Find where the given text appears and provide that cell's center as (X, Y) coordinate. 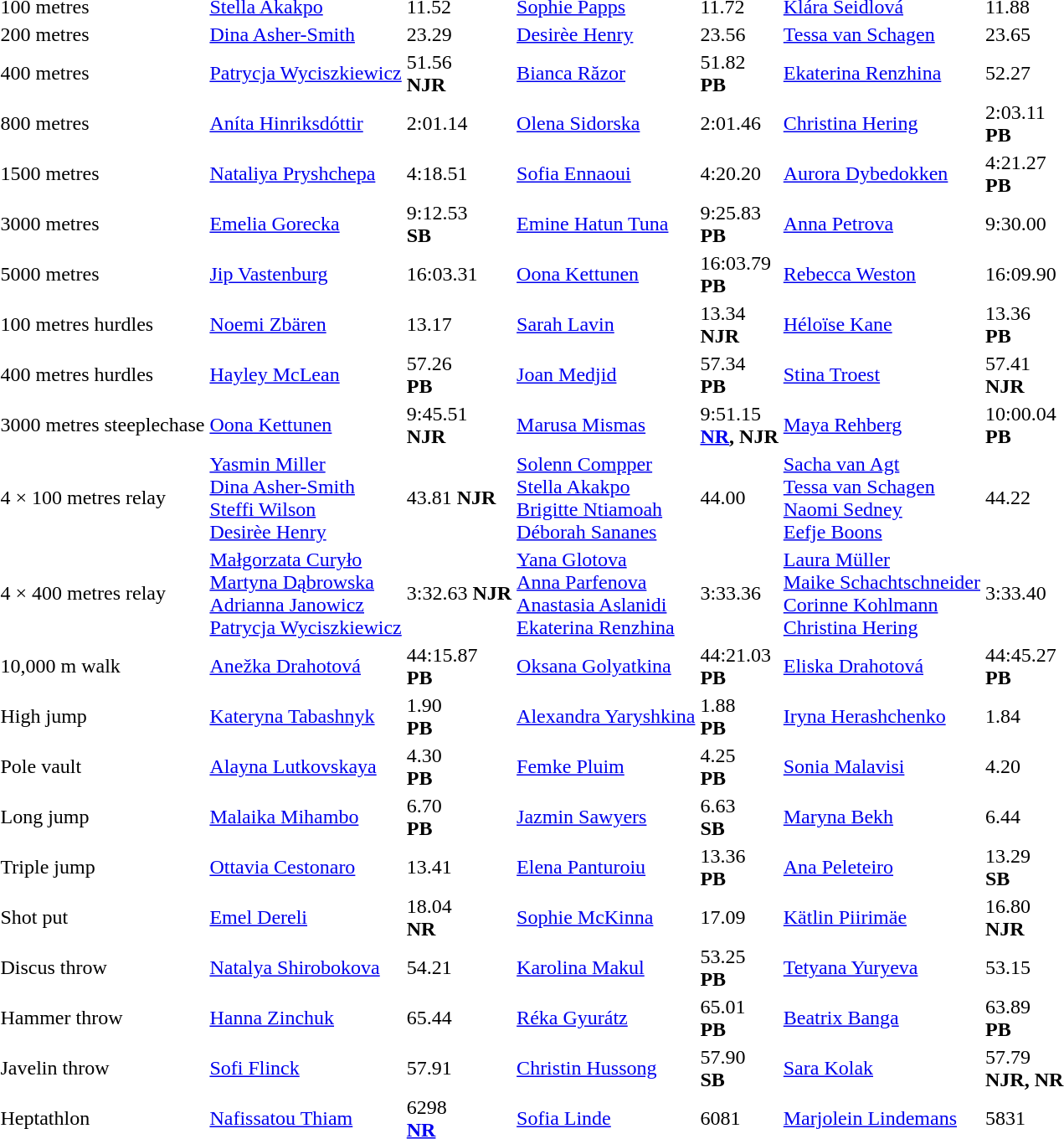
2:03.11PB (1024, 124)
63.89PB (1024, 1018)
52.27 (1024, 74)
53.25PB (739, 968)
23.29 (459, 34)
Sonia Malavisi (882, 767)
44.00 (739, 497)
Tessa van Schagen (882, 34)
Olena Sidorska (606, 124)
Héloïse Kane (882, 325)
Sofi Flinck (306, 1069)
53.15 (1024, 968)
6.63SB (739, 817)
Kateryna Tabashnyk (306, 717)
23.65 (1024, 34)
13.29SB (1024, 868)
4.30PB (459, 767)
16:03.31 (459, 275)
Solenn CompperStella AkakpoBrigitte NtiamoahDéborah Sananes (606, 497)
Réka Gyurátz (606, 1018)
4.25PB (739, 767)
44:21.03PB (739, 667)
Małgorzata CuryłoMartyna DąbrowskaAdrianna JanowiczPatrycja Wyciszkiewicz (306, 593)
13.41 (459, 868)
44:45.27PB (1024, 667)
Jazmin Sawyers (606, 817)
9:51.15NR, NJR (739, 425)
23.56 (739, 34)
Alexandra Yaryshkina (606, 717)
9:25.83PB (739, 224)
17.09 (739, 918)
2:01.14 (459, 124)
Emelia Gorecka (306, 224)
Karolina Makul (606, 968)
4:18.51 (459, 174)
Patrycja Wyciszkiewicz (306, 74)
Anežka Drahotová (306, 667)
3:33.40 (1024, 593)
Aníta Hinriksdóttir (306, 124)
Sara Kolak (882, 1069)
10:00.04PB (1024, 425)
57.90SB (739, 1069)
57.26PB (459, 375)
2:01.46 (739, 124)
Kätlin Piirimäe (882, 918)
57.34PB (739, 375)
Ottavia Cestonaro (306, 868)
Sophie McKinna (606, 918)
Rebecca Weston (882, 275)
Oksana Golyatkina (606, 667)
Dina Asher-Smith (306, 34)
Christin Hussong (606, 1069)
Jip Vastenburg (306, 275)
Desirèe Henry (606, 34)
51.82PB (739, 74)
6.44 (1024, 817)
4:21.27PB (1024, 174)
Laura MüllerMaike SchachtschneiderCorinne KohlmannChristina Hering (882, 593)
Hanna Zinchuk (306, 1018)
16:09.90 (1024, 275)
57.91 (459, 1069)
65.01PB (739, 1018)
Emine Hatun Tuna (606, 224)
4:20.20 (739, 174)
57.41NJR (1024, 375)
44.22 (1024, 497)
Sarah Lavin (606, 325)
16.80NJR (1024, 918)
43.81 NJR (459, 497)
1.88PB (739, 717)
51.56NJR (459, 74)
Marusa Mismas (606, 425)
16:03.79PB (739, 275)
54.21 (459, 968)
13.34NJR (739, 325)
Aurora Dybedokken (882, 174)
Noemi Zbären (306, 325)
Ana Peleteiro (882, 868)
65.44 (459, 1018)
Christina Hering (882, 124)
Joan Medjid (606, 375)
13.17 (459, 325)
3:32.63 NJR (459, 593)
Nataliya Pryshchepa (306, 174)
6.70PB (459, 817)
Maryna Bekh (882, 817)
1.90PB (459, 717)
Iryna Herashchenko (882, 717)
Anna Petrova (882, 224)
1.84 (1024, 717)
Natalya Shirobokova (306, 968)
57.79NJR, NR (1024, 1069)
Sofia Ennaoui (606, 174)
44:15.87PB (459, 667)
Eliska Drahotová (882, 667)
Alayna Lutkovskaya (306, 767)
Elena Panturoiu (606, 868)
Bianca Răzor (606, 74)
9:45.51NJR (459, 425)
Beatrix Banga (882, 1018)
Emel Dereli (306, 918)
Ekaterina Renzhina (882, 74)
9:12.53SB (459, 224)
Yana GlotovaAnna ParfenovaAnastasia AslanidiEkaterina Renzhina (606, 593)
Femke Pluim (606, 767)
Sacha van AgtTessa van SchagenNaomi SedneyEefje Boons (882, 497)
Maya Rehberg (882, 425)
Hayley McLean (306, 375)
4.20 (1024, 767)
Stina Troest (882, 375)
Tetyana Yuryeva (882, 968)
18.04NR (459, 918)
9:30.00 (1024, 224)
3:33.36 (739, 593)
Yasmin MillerDina Asher-SmithSteffi WilsonDesirèe Henry (306, 497)
Malaika Mihambo (306, 817)
